Extract the [x, y] coordinate from the center of the cell holding the provided text.  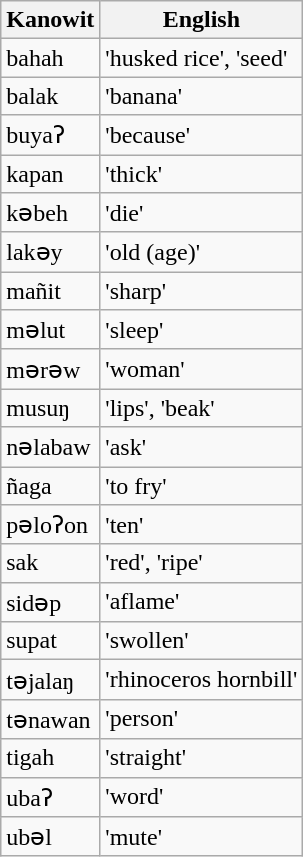
'straight' [202, 758]
'swollen' [202, 641]
pəloʔon [50, 525]
musuŋ [50, 408]
English [202, 20]
'lips', 'beak' [202, 408]
'aflame' [202, 602]
sidəp [50, 602]
balak [50, 96]
Kanowit [50, 20]
tənawan [50, 719]
mañit [50, 291]
supat [50, 641]
'die' [202, 213]
'thick' [202, 173]
sak [50, 563]
'banana' [202, 96]
tigah [50, 758]
təjalaŋ [50, 680]
'because' [202, 135]
mərəw [50, 369]
məlut [50, 330]
nəlabaw [50, 447]
'old (age)' [202, 252]
'word' [202, 797]
'ten' [202, 525]
'to fry' [202, 485]
'mute' [202, 837]
kapan [50, 173]
kəbeh [50, 213]
'ask' [202, 447]
'woman' [202, 369]
'husked rice', 'seed' [202, 58]
'sleep' [202, 330]
'sharp' [202, 291]
'red', 'ripe' [202, 563]
'rhinoceros hornbill' [202, 680]
'person' [202, 719]
ñaga [50, 485]
buyaʔ [50, 135]
lakəy [50, 252]
bahah [50, 58]
ubəl [50, 837]
ubaʔ [50, 797]
